For the text-containing cell, return its midpoint in (x, y) coordinate format. 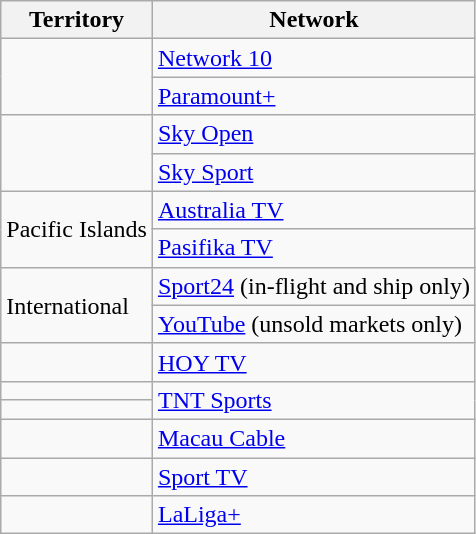
International (77, 305)
Macau Cable (314, 438)
Australia TV (314, 210)
YouTube (unsold markets only) (314, 324)
LaLiga+ (314, 515)
TNT Sports (314, 400)
Sport TV (314, 477)
Pasifika TV (314, 248)
Sky Sport (314, 172)
Territory (77, 20)
HOY TV (314, 362)
Paramount+ (314, 96)
Network (314, 20)
Network 10 (314, 58)
Sky Open (314, 134)
Sport24 (in-flight and ship only) (314, 286)
Pacific Islands (77, 229)
